Capture the cell that displays the provided text and extract its [x, y] central coordinate. 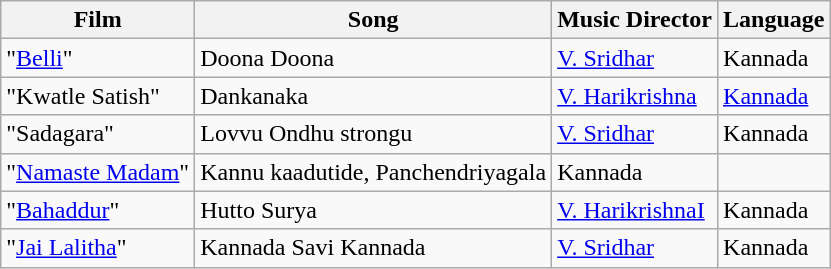
Kannada Savi Kannada [374, 248]
"Jai Lalitha" [98, 248]
Hutto Surya [374, 210]
Doona Doona [374, 58]
Kannu kaadutide, Panchendriyagala [374, 172]
V. HarikrishnaI [635, 210]
"Sadagara" [98, 134]
"Bahaddur" [98, 210]
Film [98, 20]
Lovvu Ondhu strongu [374, 134]
Music Director [635, 20]
Language [774, 20]
Dankanaka [374, 96]
V. Harikrishna [635, 96]
"Belli" [98, 58]
"Namaste Madam" [98, 172]
Song [374, 20]
"Kwatle Satish" [98, 96]
